Pinpoint the cell where the given text exists, returning its [X, Y] midpoint coordinate. 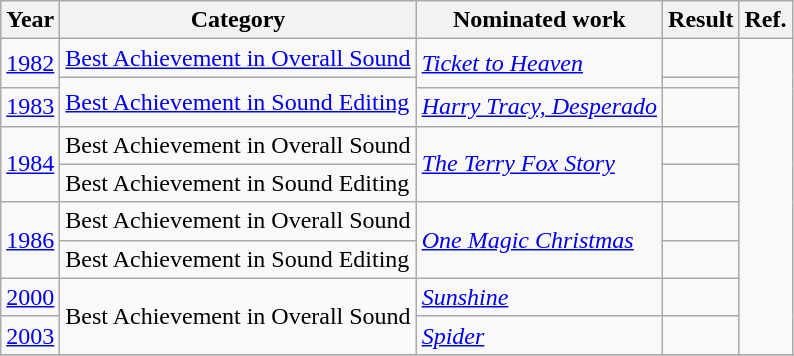
Ref. [766, 20]
Category [238, 20]
Sunshine [539, 297]
The Terry Fox Story [539, 164]
Nominated work [539, 20]
Spider [539, 335]
Harry Tracy, Desperado [539, 107]
Year [30, 20]
1984 [30, 164]
Ticket to Heaven [539, 64]
2000 [30, 297]
1983 [30, 107]
1986 [30, 240]
One Magic Christmas [539, 240]
1982 [30, 64]
2003 [30, 335]
Result [701, 20]
